Locate the cell with the specified text and output its [x, y] center coordinate. 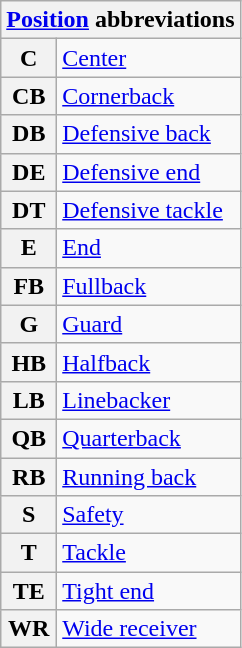
Linebacker [148, 400]
DE [29, 172]
RB [29, 477]
Position abbreviations [120, 20]
Fullback [148, 286]
WR [29, 629]
S [29, 515]
G [29, 324]
Defensive tackle [148, 210]
Guard [148, 324]
Center [148, 58]
Running back [148, 477]
TE [29, 591]
QB [29, 438]
T [29, 553]
E [29, 248]
Tight end [148, 591]
DT [29, 210]
CB [29, 96]
Quarterback [148, 438]
HB [29, 362]
Halfback [148, 362]
C [29, 58]
Cornerback [148, 96]
Defensive end [148, 172]
FB [29, 286]
DB [29, 134]
Safety [148, 515]
Wide receiver [148, 629]
Tackle [148, 553]
LB [29, 400]
End [148, 248]
Defensive back [148, 134]
